Return (x, y) of the center of cell containing provided text 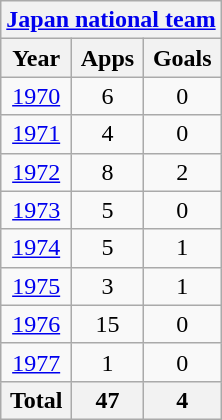
Goals (182, 58)
6 (108, 96)
47 (108, 400)
1971 (36, 134)
Japan national team (111, 20)
1972 (36, 172)
2 (182, 172)
1977 (36, 362)
Year (36, 58)
3 (108, 286)
8 (108, 172)
1976 (36, 324)
Apps (108, 58)
1974 (36, 248)
1973 (36, 210)
1970 (36, 96)
Total (36, 400)
1975 (36, 286)
15 (108, 324)
